Identify which cell holds the provided text, then report its [X, Y] central coordinate. 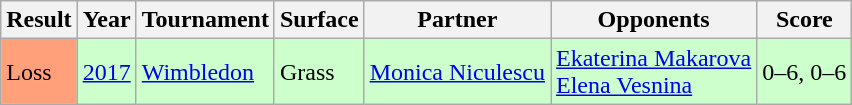
Partner [457, 20]
Year [106, 20]
Result [39, 20]
Monica Niculescu [457, 72]
Grass [319, 72]
Wimbledon [205, 72]
0–6, 0–6 [804, 72]
Surface [319, 20]
Tournament [205, 20]
Score [804, 20]
Opponents [653, 20]
2017 [106, 72]
Ekaterina Makarova Elena Vesnina [653, 72]
Loss [39, 72]
